Extract the (x, y) coordinate from the center of the cell holding the provided text.  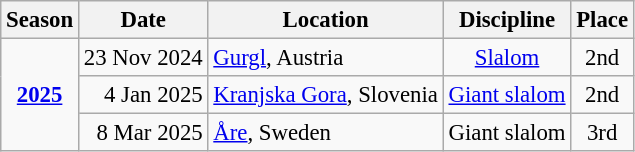
Slalom (507, 58)
Gurgl, Austria (326, 58)
3rd (602, 133)
Location (326, 20)
Season (40, 20)
4 Jan 2025 (143, 95)
Åre, Sweden (326, 133)
23 Nov 2024 (143, 58)
2025 (40, 96)
Discipline (507, 20)
Place (602, 20)
Date (143, 20)
Kranjska Gora, Slovenia (326, 95)
8 Mar 2025 (143, 133)
